Search for the cell housing the specified text and yield its [X, Y] center coordinate. 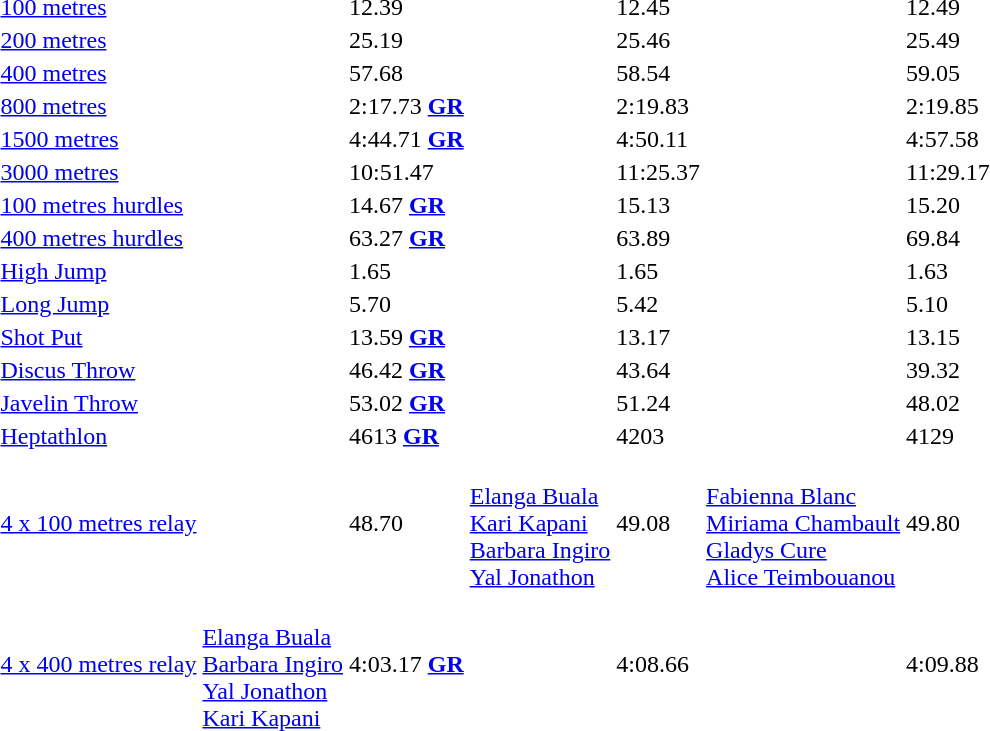
63.89 [658, 238]
11:25.37 [658, 172]
48.70 [407, 523]
46.42 GR [407, 370]
14.67 GR [407, 205]
53.02 GR [407, 403]
63.27 GR [407, 238]
4203 [658, 436]
43.64 [658, 370]
49.08 [658, 523]
5.42 [658, 304]
25.46 [658, 40]
57.68 [407, 73]
58.54 [658, 73]
Elanga Buala Kari Kapani Barbara Ingiro Yal Jonathon [540, 523]
4613 GR [407, 436]
13.17 [658, 337]
25.19 [407, 40]
Fabienna Blanc Miriama Chambault Gladys Cure Alice Teimbouanou [804, 523]
4:50.11 [658, 139]
15.13 [658, 205]
10:51.47 [407, 172]
2:17.73 GR [407, 106]
13.59 GR [407, 337]
5.70 [407, 304]
4:44.71 GR [407, 139]
51.24 [658, 403]
2:19.83 [658, 106]
